Capture the cell that displays the provided text and extract its (x, y) central coordinate. 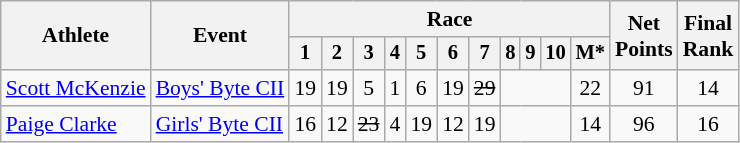
NetPoints (644, 36)
7 (485, 54)
Race (450, 19)
Event (220, 36)
3 (369, 54)
Scott McKenzie (76, 88)
91 (644, 88)
22 (590, 88)
M* (590, 54)
96 (644, 124)
8 (511, 54)
Final Rank (708, 36)
Boys' Byte CII (220, 88)
29 (485, 88)
Girls' Byte CII (220, 124)
Athlete (76, 36)
9 (530, 54)
Paige Clarke (76, 124)
10 (555, 54)
2 (337, 54)
23 (369, 124)
